Find where the given text appears and provide that cell's center as [x, y] coordinate. 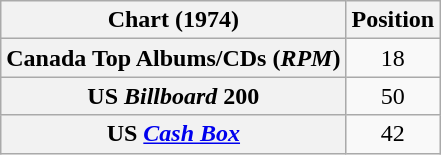
US Cash Box [174, 134]
Canada Top Albums/CDs (RPM) [174, 58]
50 [393, 96]
Position [393, 20]
Chart (1974) [174, 20]
18 [393, 58]
US Billboard 200 [174, 96]
42 [393, 134]
